Detect which cell encompasses the target text, then output its [X, Y] center coordinate. 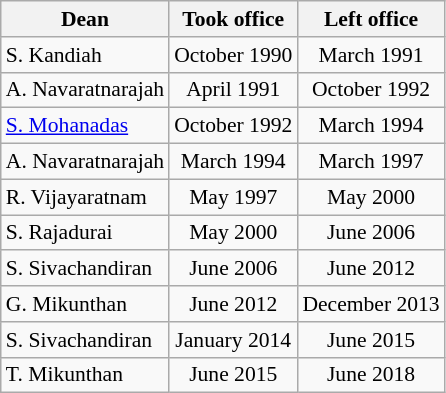
March 1997 [370, 162]
Dean [85, 19]
G. Mikunthan [85, 304]
R. Vijayaratnam [85, 197]
January 2014 [233, 340]
October 1990 [233, 55]
March 1991 [370, 55]
T. Mikunthan [85, 375]
S. Mohanadas [85, 126]
December 2013 [370, 304]
April 1991 [233, 90]
S. Kandiah [85, 55]
Took office [233, 19]
Left office [370, 19]
S. Rajadurai [85, 233]
June 2018 [370, 375]
May 1997 [233, 197]
